Determine the (x, y) coordinate at the center of the cell enclosing the given text.  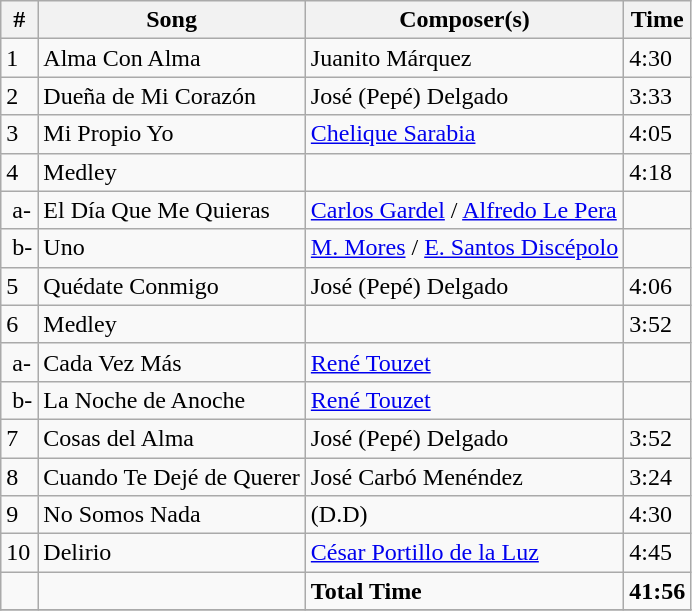
M. Mores / E. Santos Discépolo (464, 248)
(D.D) (464, 515)
3 (20, 134)
4:05 (658, 134)
4 (20, 172)
6 (20, 324)
Delirio (172, 553)
Time (658, 20)
Carlos Gardel / Alfredo Le Pera (464, 210)
# (20, 20)
5 (20, 286)
Alma Con Alma (172, 58)
Quédate Conmigo (172, 286)
Song (172, 20)
10 (20, 553)
Composer(s) (464, 20)
4:18 (658, 172)
41:56 (658, 591)
9 (20, 515)
Chelique Sarabia (464, 134)
7 (20, 438)
4:45 (658, 553)
4:06 (658, 286)
Mi Propio Yo (172, 134)
8 (20, 477)
Cada Vez Más (172, 362)
2 (20, 96)
La Noche de Anoche (172, 400)
César Portillo de la Luz (464, 553)
1 (20, 58)
Total Time (464, 591)
José Carbó Menéndez (464, 477)
3:33 (658, 96)
No Somos Nada (172, 515)
3:24 (658, 477)
Uno (172, 248)
Cosas del Alma (172, 438)
Cuando Te Dejé de Querer (172, 477)
El Día Que Me Quieras (172, 210)
Juanito Márquez (464, 58)
Dueña de Mi Corazón (172, 96)
